Return the (X, Y) coordinate for the center point of the cell that contains the specified text.  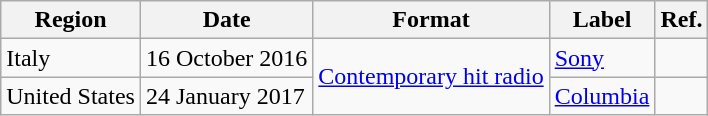
24 January 2017 (226, 96)
Date (226, 20)
Contemporary hit radio (431, 77)
16 October 2016 (226, 58)
Columbia (602, 96)
Ref. (682, 20)
Sony (602, 58)
United States (71, 96)
Region (71, 20)
Label (602, 20)
Format (431, 20)
Italy (71, 58)
